Locate the cell with the specified text and output its (X, Y) center coordinate. 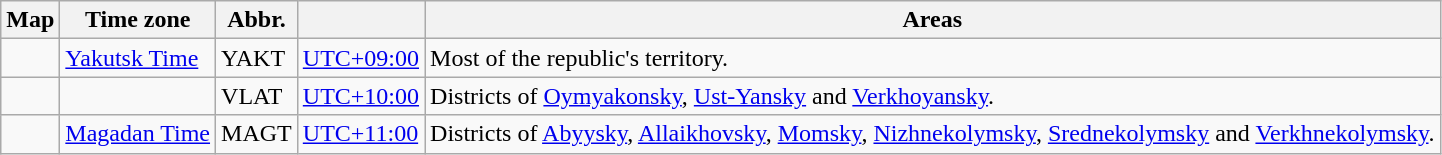
Yakutsk Time (138, 58)
Map (30, 20)
YAKT (257, 58)
UTC+11:00 (360, 134)
UTC+10:00 (360, 96)
UTC+09:00 (360, 58)
Most of the republic's territory. (933, 58)
MAGT (257, 134)
Abbr. (257, 20)
Magadan Time (138, 134)
Areas (933, 20)
Districts of Abyysky, Allaikhovsky, Momsky, Nizhnekolymsky, Srednekolymsky and Verkhnekolymsky. (933, 134)
Time zone (138, 20)
Districts of Oymyakonsky, Ust-Yansky and Verkhoyansky. (933, 96)
VLAT (257, 96)
